Capture the cell that displays the provided text and extract its (x, y) central coordinate. 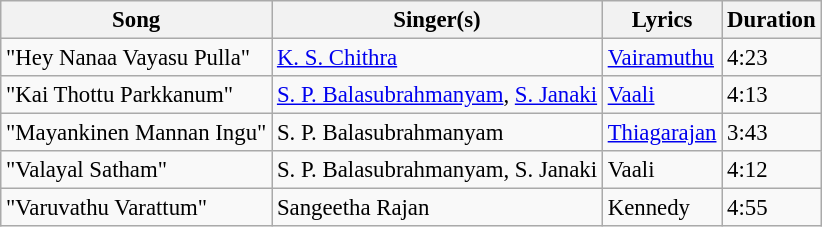
Vairamuthu (662, 58)
"Kai Thottu Parkkanum" (136, 95)
"Varuvathu Varattum" (136, 208)
4:55 (772, 208)
"Mayankinen Mannan Ingu" (136, 133)
S. P. Balasubrahmanyam (438, 133)
Thiagarajan (662, 133)
Song (136, 20)
Sangeetha Rajan (438, 208)
Kennedy (662, 208)
4:13 (772, 95)
"Hey Nanaa Vayasu Pulla" (136, 58)
Duration (772, 20)
"Valayal Satham" (136, 170)
3:43 (772, 133)
Singer(s) (438, 20)
4:12 (772, 170)
4:23 (772, 58)
Lyrics (662, 20)
K. S. Chithra (438, 58)
